Search for the cell housing the specified text and yield its (X, Y) center coordinate. 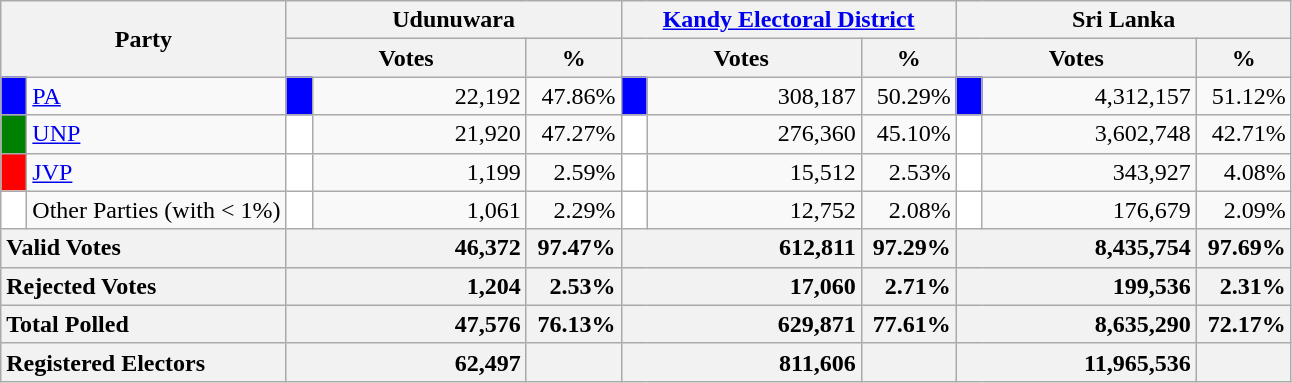
2.31% (1244, 286)
97.29% (908, 248)
612,811 (741, 248)
17,060 (741, 286)
Registered Electors (144, 362)
97.69% (1244, 248)
51.12% (1244, 96)
47.27% (574, 134)
1,061 (419, 210)
176,679 (1089, 210)
UNP (156, 134)
Party (144, 39)
62,497 (406, 362)
1,199 (419, 172)
47.86% (574, 96)
Valid Votes (144, 248)
50.29% (908, 96)
42.71% (1244, 134)
77.61% (908, 324)
2.59% (574, 172)
2.71% (908, 286)
4,312,157 (1089, 96)
2.09% (1244, 210)
45.10% (908, 134)
Udunuwara (454, 20)
15,512 (754, 172)
72.17% (1244, 324)
46,372 (406, 248)
8,635,290 (1076, 324)
47,576 (406, 324)
2.08% (908, 210)
76.13% (574, 324)
343,927 (1089, 172)
308,187 (754, 96)
97.47% (574, 248)
811,606 (741, 362)
Kandy Electoral District (788, 20)
12,752 (754, 210)
Total Polled (144, 324)
11,965,536 (1076, 362)
Other Parties (with < 1%) (156, 210)
PA (156, 96)
8,435,754 (1076, 248)
1,204 (406, 286)
Sri Lanka (1124, 20)
199,536 (1076, 286)
22,192 (419, 96)
Rejected Votes (144, 286)
629,871 (741, 324)
21,920 (419, 134)
276,360 (754, 134)
3,602,748 (1089, 134)
4.08% (1244, 172)
2.29% (574, 210)
JVP (156, 172)
